From the cell containing the given text, extract its center point as [X, Y] coordinate. 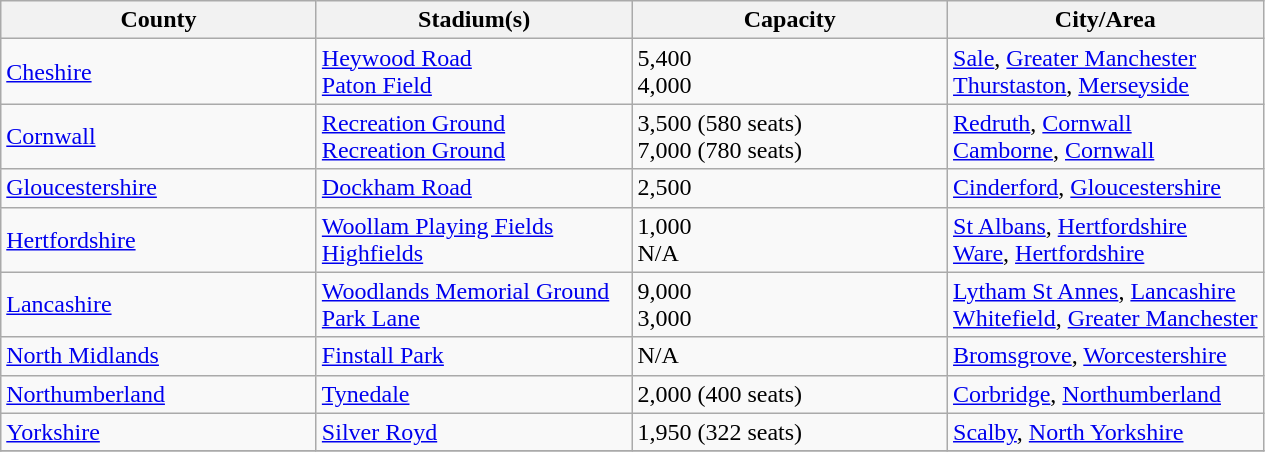
Woollam Playing FieldsHighfields [474, 240]
North Midlands [159, 356]
Sale, Greater ManchesterThurstaston, Merseyside [1106, 72]
2,500 [790, 188]
St Albans, HertfordshireWare, Hertfordshire [1106, 240]
Hertfordshire [159, 240]
Woodlands Memorial GroundPark Lane [474, 304]
Stadium(s) [474, 20]
Heywood RoadPaton Field [474, 72]
Northumberland [159, 394]
Finstall Park [474, 356]
Lancashire [159, 304]
9,0003,000 [790, 304]
Yorkshire [159, 432]
Bromsgrove, Worcestershire [1106, 356]
Corbridge, Northumberland [1106, 394]
Cornwall [159, 136]
Lytham St Annes, LancashireWhitefield, Greater Manchester [1106, 304]
Scalby, North Yorkshire [1106, 432]
Recreation GroundRecreation Ground [474, 136]
Silver Royd [474, 432]
2,000 (400 seats) [790, 394]
N/A [790, 356]
County [159, 20]
Tynedale [474, 394]
1,000N/A [790, 240]
Redruth, CornwallCamborne, Cornwall [1106, 136]
Cinderford, Gloucestershire [1106, 188]
City/Area [1106, 20]
Cheshire [159, 72]
5,4004,000 [790, 72]
Dockham Road [474, 188]
3,500 (580 seats)7,000 (780 seats) [790, 136]
Capacity [790, 20]
1,950 (322 seats) [790, 432]
Gloucestershire [159, 188]
